Return the (X, Y) coordinate for the center point of the cell that contains the specified text.  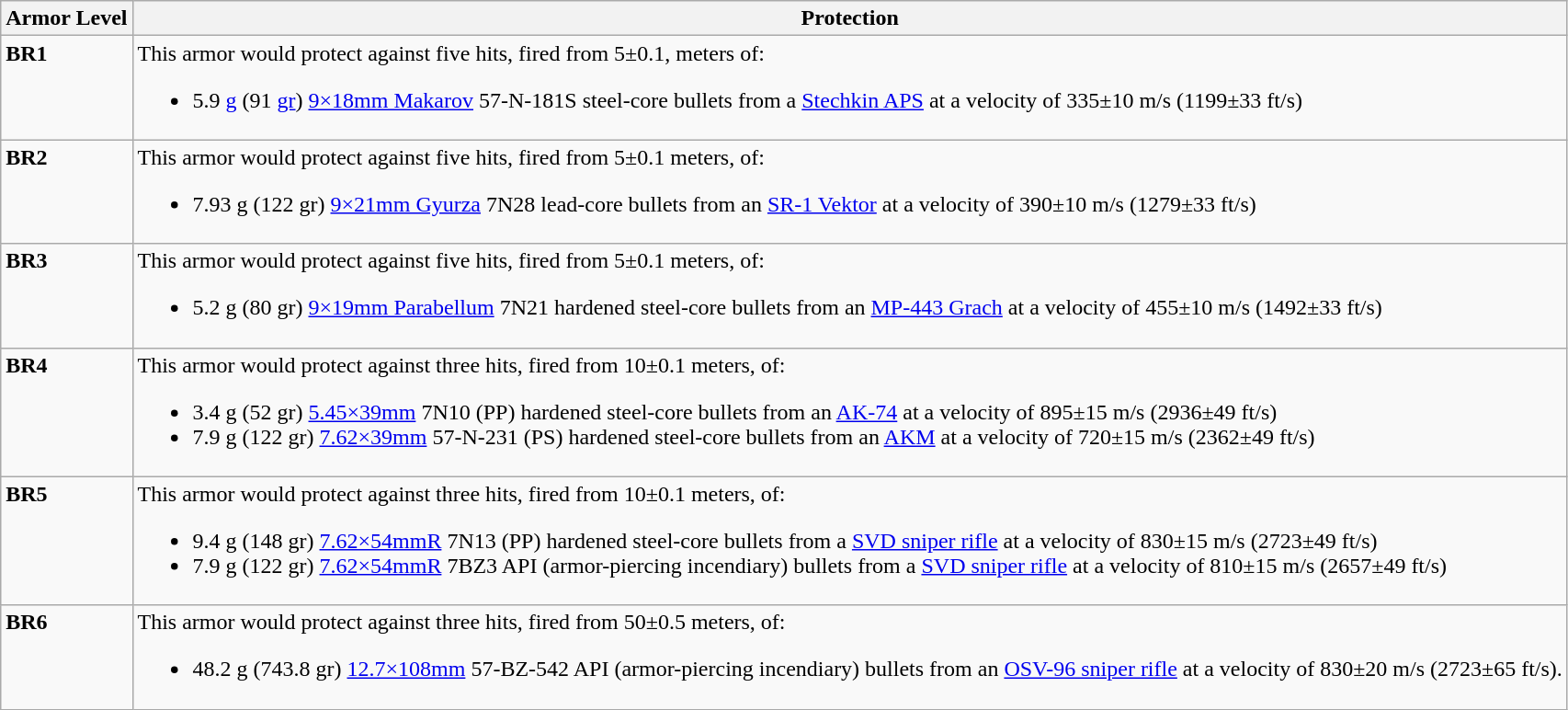
BR2 (66, 191)
Protection (849, 18)
BR5 (66, 541)
BR1 (66, 88)
BR4 (66, 412)
BR3 (66, 296)
Armor Level (66, 18)
BR6 (66, 657)
